From the cell containing the given text, extract its center point as (x, y) coordinate. 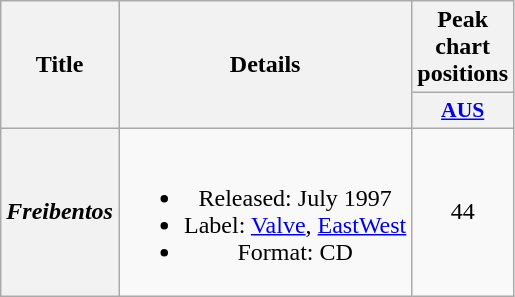
Released: July 1997Label: Valve, EastWestFormat: CD (264, 212)
AUS (463, 111)
44 (463, 212)
Freibentos (60, 212)
Title (60, 65)
Peak chart positions (463, 47)
Details (264, 65)
